Locate the cell with the specified text and output its [x, y] center coordinate. 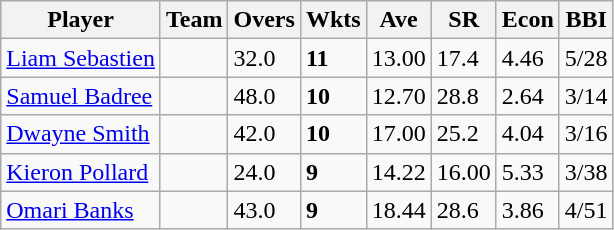
28.6 [464, 210]
17.4 [464, 58]
25.2 [464, 134]
13.00 [398, 58]
5.33 [528, 172]
32.0 [264, 58]
48.0 [264, 96]
5/28 [586, 58]
2.64 [528, 96]
4/51 [586, 210]
18.44 [398, 210]
Player [81, 20]
Dwayne Smith [81, 134]
42.0 [264, 134]
3/14 [586, 96]
Team [194, 20]
12.70 [398, 96]
43.0 [264, 210]
17.00 [398, 134]
28.8 [464, 96]
Liam Sebastien [81, 58]
Overs [264, 20]
3/16 [586, 134]
24.0 [264, 172]
Omari Banks [81, 210]
4.46 [528, 58]
Kieron Pollard [81, 172]
14.22 [398, 172]
16.00 [464, 172]
Wkts [333, 20]
BBI [586, 20]
3.86 [528, 210]
3/38 [586, 172]
4.04 [528, 134]
Econ [528, 20]
Ave [398, 20]
SR [464, 20]
Samuel Badree [81, 96]
11 [333, 58]
